Capture the cell that displays the provided text and extract its [x, y] central coordinate. 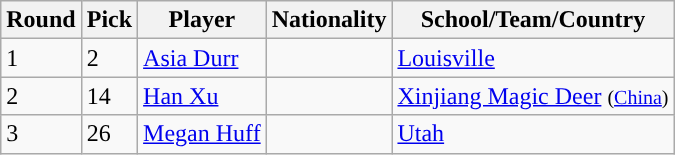
1 [41, 58]
School/Team/Country [533, 20]
26 [109, 134]
Round [41, 20]
Xinjiang Magic Deer (China) [533, 96]
Louisville [533, 58]
14 [109, 96]
Nationality [329, 20]
3 [41, 134]
Asia Durr [202, 58]
Han Xu [202, 96]
Pick [109, 20]
Player [202, 20]
Megan Huff [202, 134]
Utah [533, 134]
